Identify which cell holds the provided text, then report its (X, Y) central coordinate. 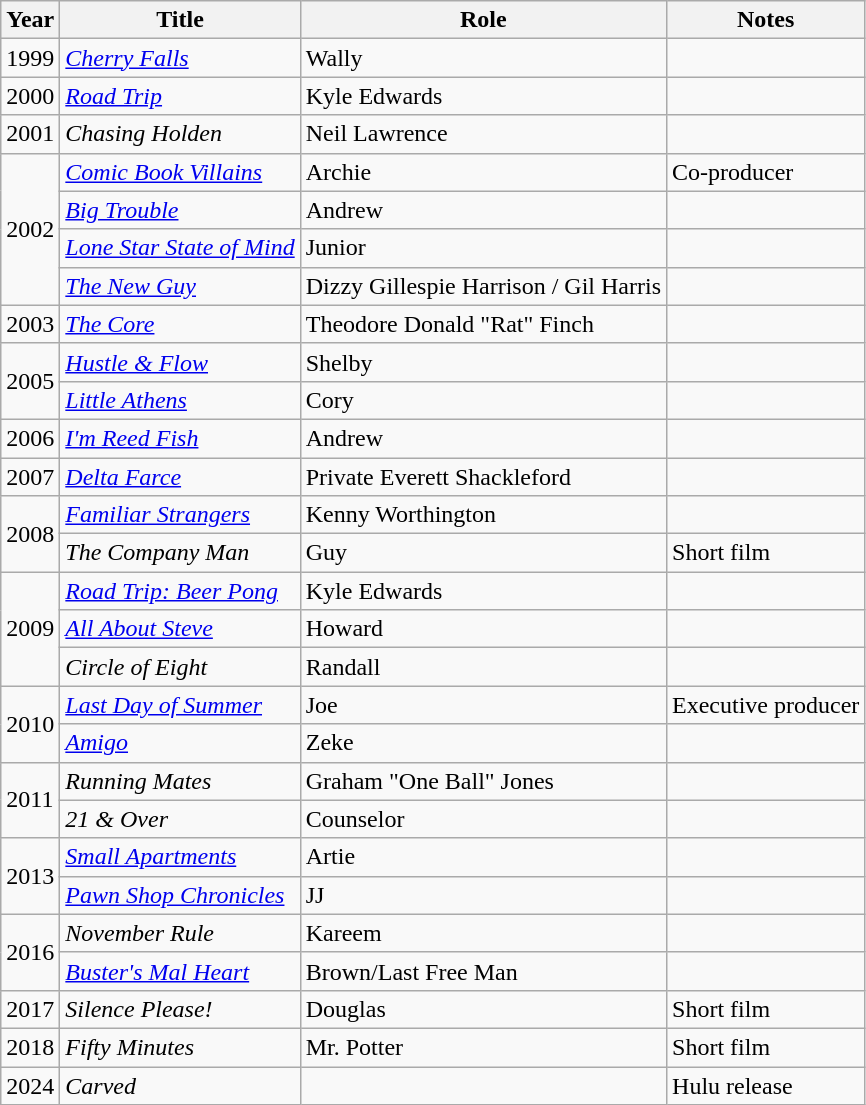
Silence Please! (180, 1009)
1999 (30, 58)
Notes (766, 20)
Hustle & Flow (180, 362)
Little Athens (180, 400)
2009 (30, 629)
Randall (483, 667)
Kenny Worthington (483, 515)
Comic Book Villains (180, 172)
2010 (30, 724)
Running Mates (180, 781)
Fifty Minutes (180, 1047)
Mr. Potter (483, 1047)
Zeke (483, 743)
November Rule (180, 933)
Theodore Donald "Rat" Finch (483, 324)
Buster's Mal Heart (180, 971)
Amigo (180, 743)
2001 (30, 134)
2003 (30, 324)
Counselor (483, 819)
Delta Farce (180, 477)
2017 (30, 1009)
Cherry Falls (180, 58)
The Company Man (180, 553)
2007 (30, 477)
2008 (30, 534)
Kareem (483, 933)
Big Trouble (180, 210)
Brown/Last Free Man (483, 971)
Pawn Shop Chronicles (180, 895)
Guy (483, 553)
Dizzy Gillespie Harrison / Gil Harris (483, 286)
Douglas (483, 1009)
Familiar Strangers (180, 515)
Circle of Eight (180, 667)
2000 (30, 96)
Road Trip (180, 96)
Artie (483, 857)
Co-producer (766, 172)
2011 (30, 800)
2005 (30, 381)
Title (180, 20)
Graham "One Ball" Jones (483, 781)
The New Guy (180, 286)
Junior (483, 248)
2006 (30, 438)
I'm Reed Fish (180, 438)
Road Trip: Beer Pong (180, 591)
Small Apartments (180, 857)
Lone Star State of Mind (180, 248)
Year (30, 20)
2024 (30, 1085)
All About Steve (180, 629)
Howard (483, 629)
Executive producer (766, 705)
Cory (483, 400)
Hulu release (766, 1085)
Wally (483, 58)
21 & Over (180, 819)
2013 (30, 876)
Shelby (483, 362)
Carved (180, 1085)
Archie (483, 172)
2016 (30, 952)
Last Day of Summer (180, 705)
The Core (180, 324)
JJ (483, 895)
Role (483, 20)
2018 (30, 1047)
2002 (30, 229)
Neil Lawrence (483, 134)
Chasing Holden (180, 134)
Private Everett Shackleford (483, 477)
Joe (483, 705)
